For the text-containing cell, return its midpoint in [x, y] coordinate format. 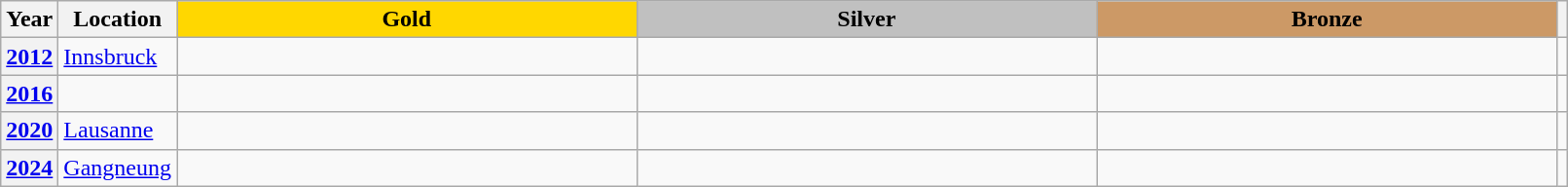
Lausanne [118, 131]
2012 [29, 56]
Gold [407, 19]
2016 [29, 93]
Gangneung [118, 168]
2024 [29, 168]
Year [29, 19]
Innsbruck [118, 56]
Silver [866, 19]
Bronze [1328, 19]
Location [118, 19]
2020 [29, 131]
